For the text-containing cell, return its midpoint in (x, y) coordinate format. 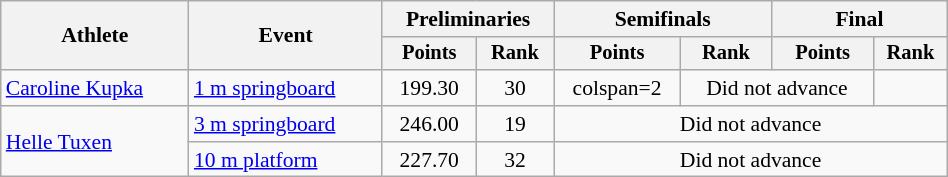
199.30 (429, 88)
Caroline Kupka (95, 88)
Semifinals (663, 19)
30 (515, 88)
Final (860, 19)
246.00 (429, 124)
19 (515, 124)
Preliminaries (468, 19)
Event (286, 36)
Athlete (95, 36)
Helle Tuxen (95, 142)
3 m springboard (286, 124)
1 m springboard (286, 88)
colspan=2 (617, 88)
